Return the (x, y) coordinate for the center point of the cell that contains the specified text.  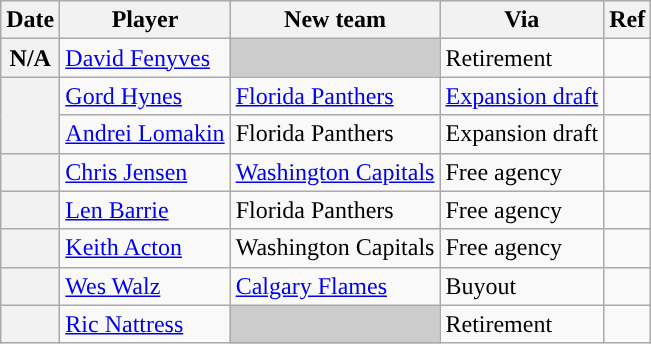
Player (145, 20)
Date (30, 20)
Wes Walz (145, 286)
Calgary Flames (335, 286)
Keith Acton (145, 248)
David Fenyves (145, 58)
Via (522, 20)
Andrei Lomakin (145, 134)
Len Barrie (145, 210)
Chris Jensen (145, 172)
N/A (30, 58)
Ric Nattress (145, 324)
Ref (628, 20)
Gord Hynes (145, 96)
New team (335, 20)
Buyout (522, 286)
